Extract the [X, Y] coordinate from the center of the cell holding the provided text.  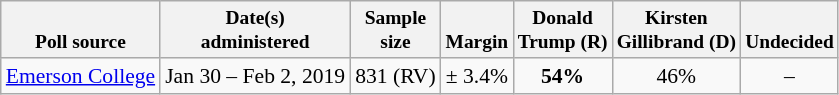
Date(s)administered [255, 30]
Samplesize [396, 30]
DonaldTrump (R) [562, 30]
46% [676, 76]
54% [562, 76]
Undecided [790, 30]
Poll source [80, 30]
± 3.4% [477, 76]
831 (RV) [396, 76]
Jan 30 – Feb 2, 2019 [255, 76]
Margin [477, 30]
KirstenGillibrand (D) [676, 30]
– [790, 76]
Emerson College [80, 76]
